Detect which cell encompasses the target text, then output its (X, Y) center coordinate. 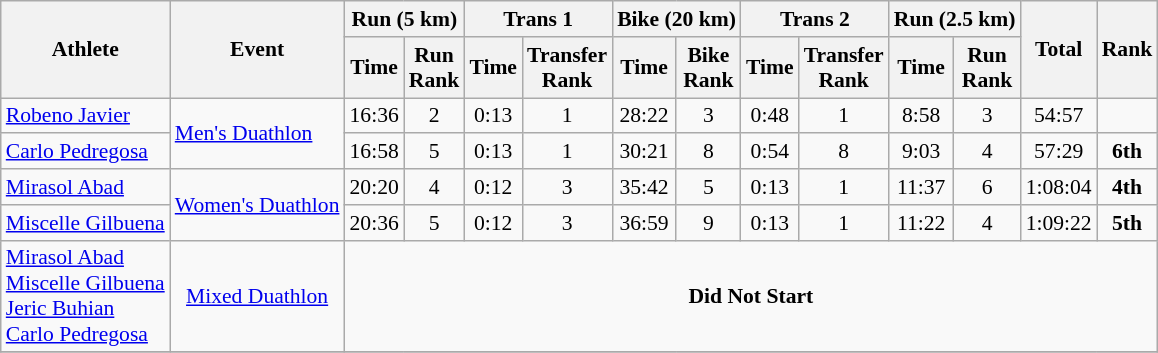
Event (258, 50)
54:57 (1059, 116)
Men's Duathlon (258, 134)
RunRank (988, 68)
0:54 (770, 152)
0:48 (770, 116)
9 (708, 223)
Rank (1128, 50)
9:03 (922, 152)
Trans 1 (538, 19)
BikeRank (708, 68)
Run Rank (434, 68)
11:37 (922, 187)
Run (2.5 km) (955, 19)
Carlo Pedregosa (86, 152)
2 (434, 116)
16:58 (374, 152)
6th (1128, 152)
6 (988, 187)
Mirasol Abad Miscelle Gilbuena Jeric Buhian Carlo Pedregosa (86, 296)
4th (1128, 187)
Trans 2 (815, 19)
8:58 (922, 116)
Athlete (86, 50)
16:36 (374, 116)
Mixed Duathlon (258, 296)
Run (5 km) (404, 19)
20:20 (374, 187)
Did Not Start (750, 296)
Bike (20 km) (676, 19)
Robeno Javier (86, 116)
Miscelle Gilbuena (86, 223)
11:22 (922, 223)
28:22 (644, 116)
Total (1059, 50)
20:36 (374, 223)
35:42 (644, 187)
57:29 (1059, 152)
Mirasol Abad (86, 187)
30:21 (644, 152)
1:09:22 (1059, 223)
5th (1128, 223)
36:59 (644, 223)
Women's Duathlon (258, 204)
1:08:04 (1059, 187)
